Return the (X, Y) coordinate for the center point of the cell that contains the specified text.  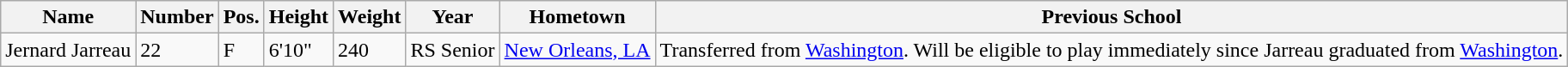
New Orleans, LA (578, 50)
Transferred from Washington. Will be eligible to play immediately since Jarreau graduated from Washington. (1112, 50)
Jernard Jarreau (69, 50)
Height (298, 17)
F (241, 50)
Name (69, 17)
Pos. (241, 17)
Hometown (578, 17)
RS Senior (452, 50)
240 (370, 50)
Previous School (1112, 17)
Year (452, 17)
Weight (370, 17)
22 (177, 50)
Number (177, 17)
6'10" (298, 50)
